Capture the cell that displays the provided text and extract its (x, y) central coordinate. 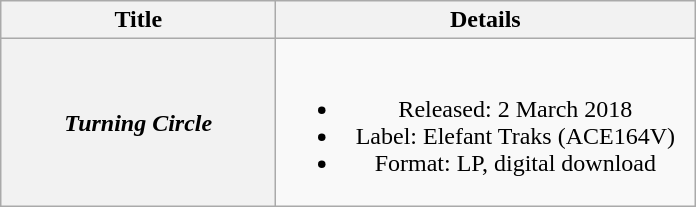
Title (138, 20)
Details (486, 20)
Turning Circle (138, 122)
Released: 2 March 2018Label: Elefant Traks (ACE164V)Format: LP, digital download (486, 122)
